Capture the cell that displays the provided text and extract its [X, Y] central coordinate. 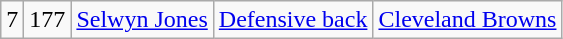
Selwyn Jones [142, 20]
Cleveland Browns [468, 20]
7 [12, 20]
Defensive back [293, 20]
177 [48, 20]
